Extract the (x, y) coordinate from the center of the cell holding the provided text.  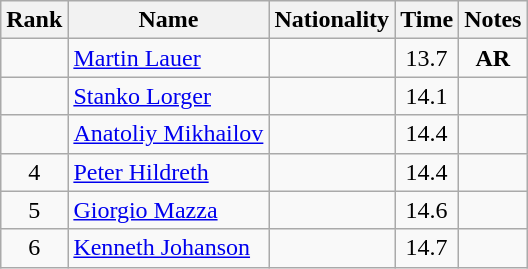
4 (34, 172)
Name (168, 20)
Stanko Lorger (168, 96)
14.1 (427, 96)
13.7 (427, 58)
Giorgio Mazza (168, 210)
14.7 (427, 248)
6 (34, 248)
Martin Lauer (168, 58)
Anatoliy Mikhailov (168, 134)
Nationality (332, 20)
14.6 (427, 210)
Kenneth Johanson (168, 248)
Rank (34, 20)
AR (493, 58)
Peter Hildreth (168, 172)
Time (427, 20)
5 (34, 210)
Notes (493, 20)
